Identify which cell holds the provided text, then report its (x, y) central coordinate. 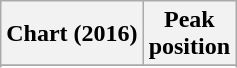
Chart (2016) (72, 34)
Peak position (189, 34)
